Return the [x, y] coordinate for the center point of the cell that contains the specified text.  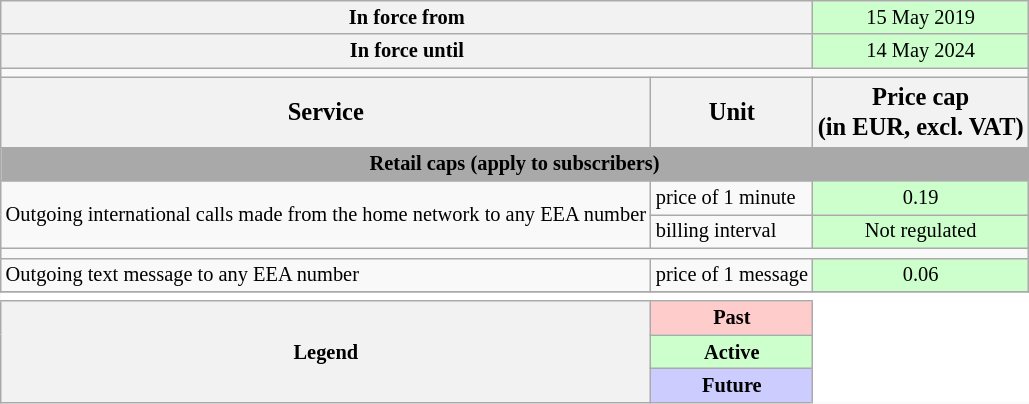
Active [732, 352]
Legend [326, 352]
Service [326, 112]
Price cap(in EUR, excl. VAT) [921, 112]
14 May 2024 [921, 51]
Outgoing international calls made from the home network to any EEA number [326, 214]
In force from [407, 17]
price of 1 minute [732, 198]
billing interval [732, 231]
Outgoing text message to any EEA number [326, 275]
0.19 [921, 198]
Past [732, 318]
price of 1 message [732, 275]
Not regulated [921, 231]
In force until [407, 51]
Retail caps (apply to subscribers) [515, 164]
Future [732, 385]
15 May 2019 [921, 17]
0.06 [921, 275]
Unit [732, 112]
